Find where the given text appears and provide that cell's center as (x, y) coordinate. 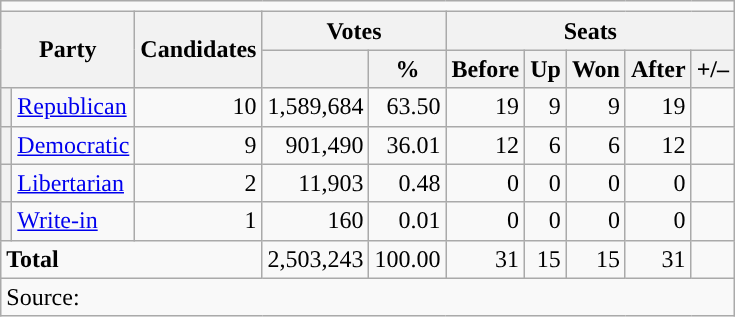
63.50 (408, 107)
Libertarian (74, 183)
Party (68, 50)
1,589,684 (316, 107)
Before (486, 69)
11,903 (316, 183)
+/– (712, 69)
901,490 (316, 145)
Up (546, 69)
2 (198, 183)
36.01 (408, 145)
1 (198, 221)
Seats (590, 31)
10 (198, 107)
Democratic (74, 145)
Republican (74, 107)
160 (316, 221)
Votes (354, 31)
% (408, 69)
0.48 (408, 183)
2,503,243 (316, 259)
After (658, 69)
Won (596, 69)
0.01 (408, 221)
100.00 (408, 259)
Write-in (74, 221)
Total (132, 259)
Source: (368, 297)
Candidates (198, 50)
